Identify which cell holds the provided text, then report its (x, y) central coordinate. 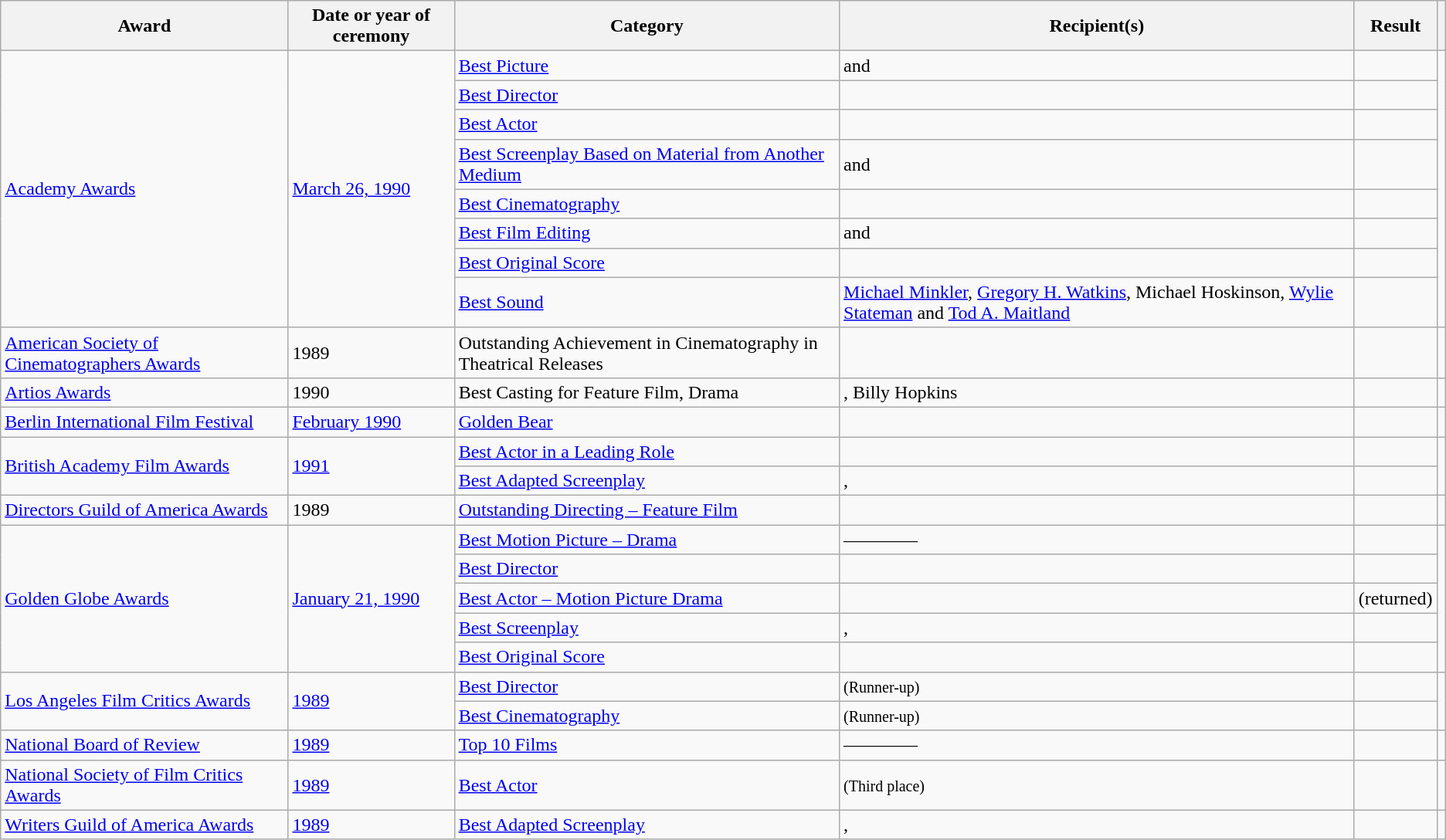
British Academy Film Awards (144, 466)
(returned) (1395, 598)
Best Motion Picture – Drama (647, 540)
American Society of Cinematographers Awards (144, 352)
Best Actor in a Leading Role (647, 452)
Los Angeles Film Critics Awards (144, 701)
March 26, 1990 (371, 189)
Directors Guild of America Awards (144, 510)
Best Film Editing (647, 233)
Best Actor – Motion Picture Drama (647, 598)
1991 (371, 466)
Category (647, 26)
Writers Guild of America Awards (144, 825)
Golden Bear (647, 422)
Date or year of ceremony (371, 26)
Academy Awards (144, 189)
Outstanding Directing – Feature Film (647, 510)
Best Sound (647, 303)
1990 (371, 392)
Artios Awards (144, 392)
Golden Globe Awards (144, 598)
, Billy Hopkins (1097, 392)
Result (1395, 26)
Award (144, 26)
February 1990 (371, 422)
January 21, 1990 (371, 598)
Recipient(s) (1097, 26)
Best Casting for Feature Film, Drama (647, 392)
National Society of Film Critics Awards (144, 784)
Best Screenplay (647, 628)
Michael Minkler, Gregory H. Watkins, Michael Hoskinson, Wylie Stateman and Tod A. Maitland (1097, 303)
Outstanding Achievement in Cinematography in Theatrical Releases (647, 352)
Best Picture (647, 66)
Berlin International Film Festival (144, 422)
National Board of Review (144, 745)
(Third place) (1097, 784)
Top 10 Films (647, 745)
Best Screenplay Based on Material from Another Medium (647, 164)
